Pinpoint the cell where the given text exists, returning its (X, Y) midpoint coordinate. 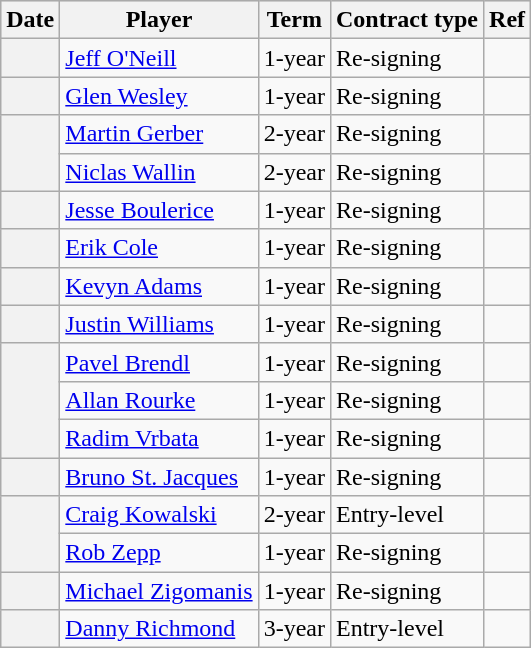
Allan Rourke (159, 400)
Player (159, 20)
Jesse Boulerice (159, 210)
Craig Kowalski (159, 515)
Bruno St. Jacques (159, 477)
Kevyn Adams (159, 286)
Justin Williams (159, 324)
Michael Zigomanis (159, 591)
Rob Zepp (159, 553)
Jeff O'Neill (159, 58)
Glen Wesley (159, 96)
3-year (294, 629)
Date (30, 20)
Contract type (406, 20)
Erik Cole (159, 248)
Niclas Wallin (159, 172)
Ref (508, 20)
Term (294, 20)
Radim Vrbata (159, 438)
Danny Richmond (159, 629)
Pavel Brendl (159, 362)
Martin Gerber (159, 134)
